Find where the given text appears and provide that cell's center as [x, y] coordinate. 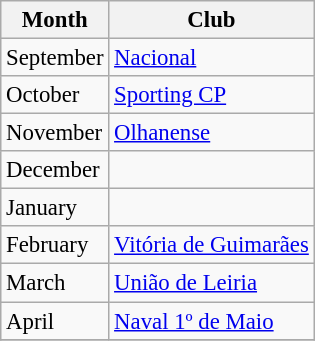
September [55, 58]
Vitória de Guimarães [212, 245]
October [55, 95]
Club [212, 20]
Nacional [212, 58]
Month [55, 20]
União de Leiria [212, 283]
Olhanense [212, 133]
Sporting CP [212, 95]
Naval 1º de Maio [212, 321]
February [55, 245]
March [55, 283]
December [55, 170]
January [55, 208]
April [55, 321]
November [55, 133]
